From the cell containing the given text, extract its center point as (X, Y) coordinate. 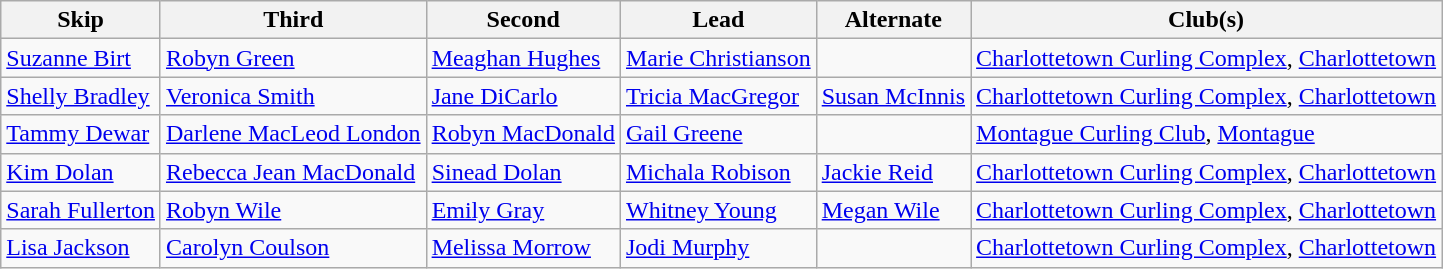
Alternate (893, 20)
Meaghan Hughes (523, 58)
Whitney Young (718, 210)
Megan Wile (893, 210)
Michala Robison (718, 172)
Melissa Morrow (523, 248)
Kim Dolan (81, 172)
Carolyn Coulson (293, 248)
Jane DiCarlo (523, 96)
Lisa Jackson (81, 248)
Sinead Dolan (523, 172)
Suzanne Birt (81, 58)
Second (523, 20)
Emily Gray (523, 210)
Jackie Reid (893, 172)
Lead (718, 20)
Veronica Smith (293, 96)
Sarah Fullerton (81, 210)
Marie Christianson (718, 58)
Gail Greene (718, 134)
Tammy Dewar (81, 134)
Robyn Green (293, 58)
Jodi Murphy (718, 248)
Shelly Bradley (81, 96)
Montague Curling Club, Montague (1206, 134)
Robyn Wile (293, 210)
Club(s) (1206, 20)
Skip (81, 20)
Robyn MacDonald (523, 134)
Darlene MacLeod London (293, 134)
Third (293, 20)
Rebecca Jean MacDonald (293, 172)
Tricia MacGregor (718, 96)
Susan McInnis (893, 96)
